For the text-containing cell, return its midpoint in (X, Y) coordinate format. 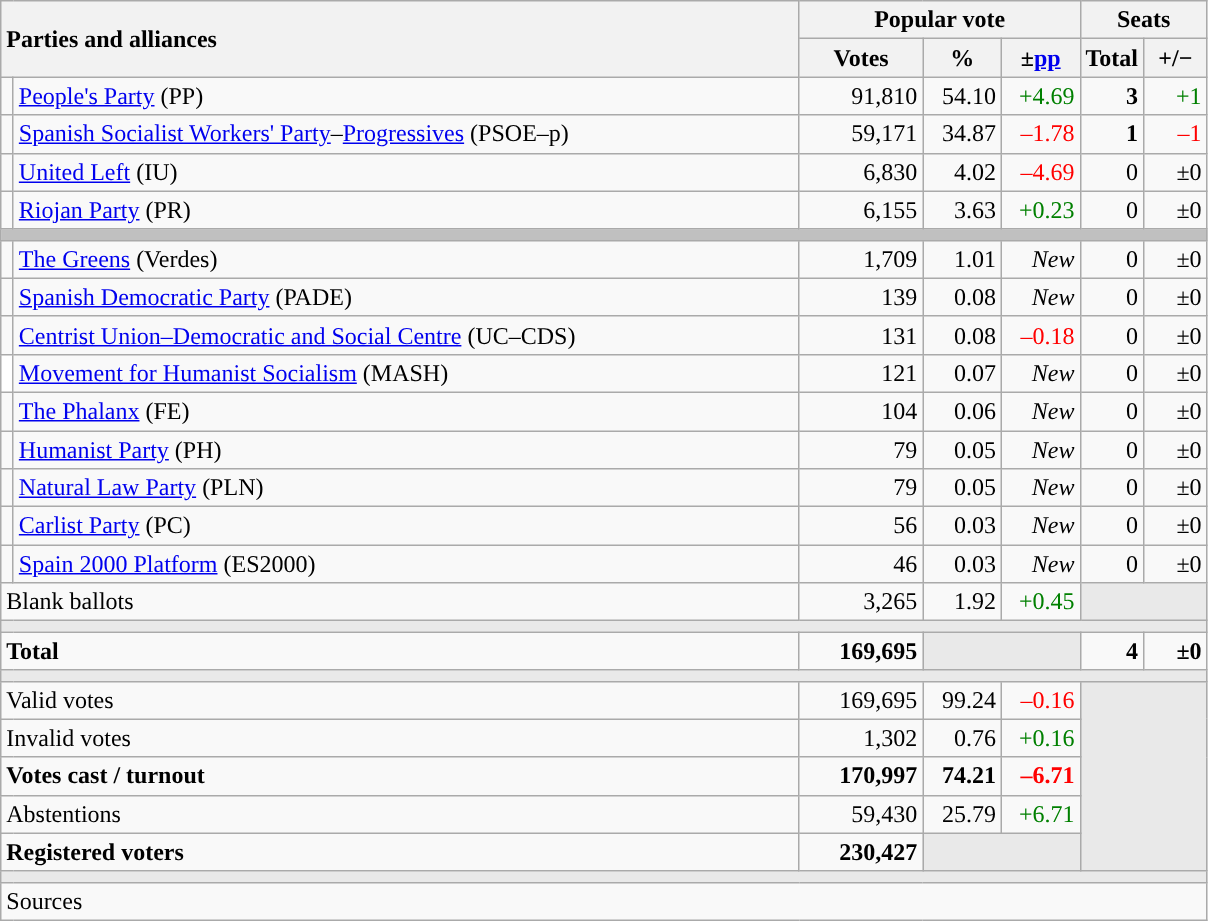
56 (861, 526)
3.63 (962, 210)
–6.71 (1040, 776)
1.01 (962, 259)
6,155 (861, 210)
–1 (1176, 134)
91,810 (861, 96)
46 (861, 564)
Seats (1144, 20)
Sources (604, 901)
–0.16 (1040, 700)
The Greens (Verdes) (406, 259)
34.87 (962, 134)
Abstentions (400, 814)
59,430 (861, 814)
United Left (IU) (406, 172)
1,709 (861, 259)
170,997 (861, 776)
+4.69 (1040, 96)
People's Party (PP) (406, 96)
+0.23 (1040, 210)
74.21 (962, 776)
Votes cast / turnout (400, 776)
–0.18 (1040, 335)
104 (861, 411)
+0.45 (1040, 602)
% (962, 58)
±pp (1040, 58)
1 (1112, 134)
Riojan Party (PR) (406, 210)
Valid votes (400, 700)
59,171 (861, 134)
0.07 (962, 373)
+0.16 (1040, 738)
Blank ballots (400, 602)
0.76 (962, 738)
Spain 2000 Platform (ES2000) (406, 564)
139 (861, 297)
+1 (1176, 96)
Spanish Socialist Workers' Party–Progressives (PSOE–p) (406, 134)
4.02 (962, 172)
Registered voters (400, 852)
Movement for Humanist Socialism (MASH) (406, 373)
121 (861, 373)
The Phalanx (FE) (406, 411)
3,265 (861, 602)
4 (1112, 651)
230,427 (861, 852)
Popular vote (940, 20)
Centrist Union–Democratic and Social Centre (UC–CDS) (406, 335)
131 (861, 335)
54.10 (962, 96)
25.79 (962, 814)
Votes (861, 58)
Spanish Democratic Party (PADE) (406, 297)
99.24 (962, 700)
1.92 (962, 602)
+/− (1176, 58)
3 (1112, 96)
–1.78 (1040, 134)
Parties and alliances (400, 39)
Invalid votes (400, 738)
Humanist Party (PH) (406, 449)
Natural Law Party (PLN) (406, 488)
–4.69 (1040, 172)
Carlist Party (PC) (406, 526)
0.06 (962, 411)
1,302 (861, 738)
+6.71 (1040, 814)
6,830 (861, 172)
